Find where the given text appears and provide that cell's center as (x, y) coordinate. 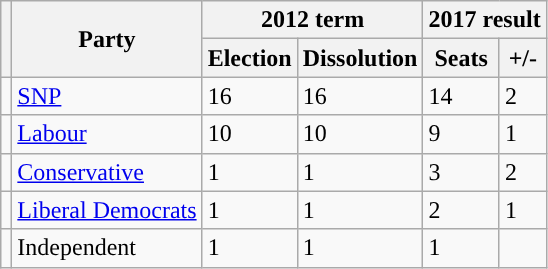
Dissolution (360, 58)
2017 result (484, 20)
Labour (107, 134)
SNP (107, 96)
Election (250, 58)
3 (461, 172)
Independent (107, 248)
+/- (522, 58)
Party (107, 39)
Liberal Democrats (107, 210)
9 (461, 134)
14 (461, 96)
Seats (461, 58)
Conservative (107, 172)
2012 term (312, 20)
